Extract the [X, Y] coordinate from the center of the cell holding the provided text.  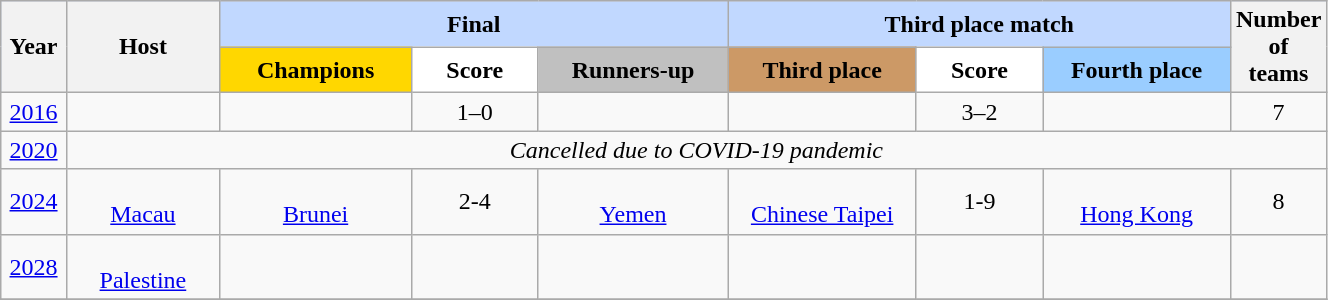
Fourth place [1137, 70]
Palestine [142, 266]
Macau [142, 202]
1-9 [979, 202]
2028 [34, 266]
1–0 [475, 112]
Year [34, 47]
7 [1278, 112]
Cancelled due to COVID-19 pandemic [696, 150]
2024 [34, 202]
Number of teams [1278, 47]
Third place match [979, 24]
Brunei [316, 202]
Final [474, 24]
Champions [316, 70]
2-4 [475, 202]
Yemen [633, 202]
2016 [34, 112]
8 [1278, 202]
Host [142, 47]
2020 [34, 150]
Hong Kong [1137, 202]
Third place [822, 70]
3–2 [979, 112]
Chinese Taipei [822, 202]
Runners-up [633, 70]
